Detect which cell encompasses the target text, then output its (x, y) center coordinate. 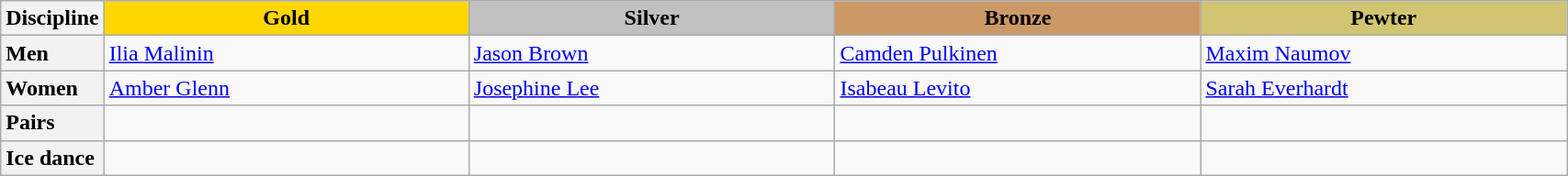
Camden Pulkinen (1018, 53)
Bronze (1018, 18)
Men (52, 53)
Ice dance (52, 158)
Jason Brown (652, 53)
Ilia Malinin (287, 53)
Pairs (52, 123)
Silver (652, 18)
Gold (287, 18)
Sarah Everhardt (1383, 88)
Discipline (52, 18)
Josephine Lee (652, 88)
Amber Glenn (287, 88)
Maxim Naumov (1383, 53)
Isabeau Levito (1018, 88)
Women (52, 88)
Pewter (1383, 18)
